Scan for the cell matching the given text and deliver its [X, Y] coordinate at center. 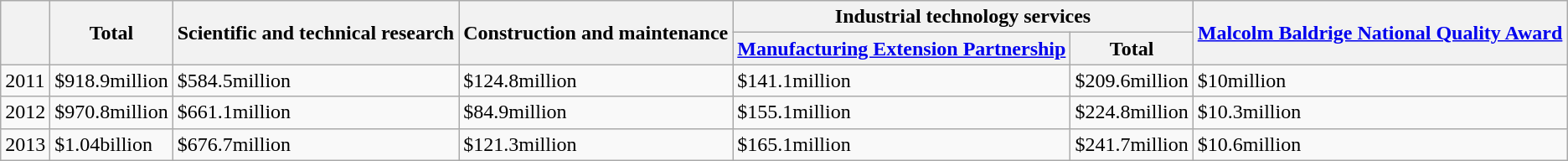
$84.9million [596, 112]
$165.1million [901, 144]
$584.5million [315, 80]
Construction and maintenance [596, 33]
$155.1million [901, 112]
$10.6million [1380, 144]
2013 [25, 144]
$1.04billion [111, 144]
$141.1million [901, 80]
$241.7million [1132, 144]
Industrial technology services [963, 17]
2011 [25, 80]
$10million [1380, 80]
$121.3million [596, 144]
Malcolm Baldrige National Quality Award [1380, 33]
Scientific and technical research [315, 33]
$124.8million [596, 80]
$918.9million [111, 80]
$970.8million [111, 112]
$209.6million [1132, 80]
$676.7million [315, 144]
$661.1million [315, 112]
Manufacturing Extension Partnership [901, 49]
$224.8million [1132, 112]
2012 [25, 112]
$10.3million [1380, 112]
